Return (X, Y) of the center of cell containing provided text 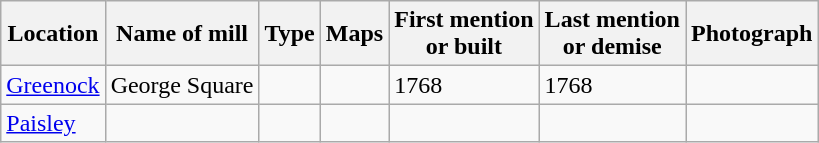
First mentionor built (464, 34)
Last mention or demise (612, 34)
Name of mill (182, 34)
Location (53, 34)
Photograph (752, 34)
Maps (354, 34)
George Square (182, 85)
Greenock (53, 85)
Type (290, 34)
Paisley (53, 123)
